Find where the given text appears and provide that cell's center as [x, y] coordinate. 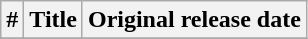
# [12, 20]
Title [54, 20]
Original release date [194, 20]
